Provide the (X, Y) coordinate of the cell's center where the given text is located.  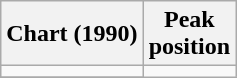
Chart (1990) (72, 34)
Peakposition (189, 34)
